From the cell containing the given text, extract its center point as [X, Y] coordinate. 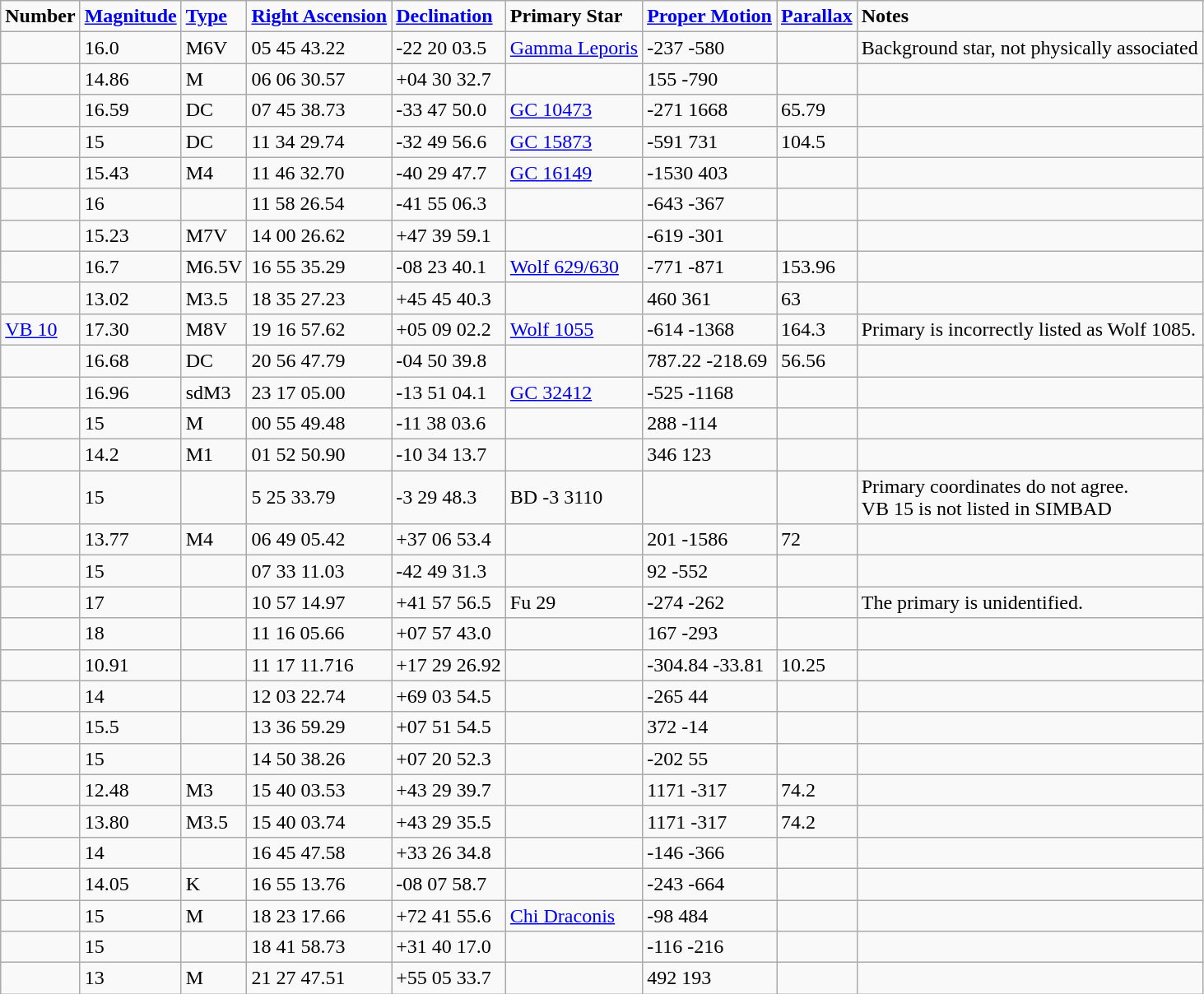
10.25 [817, 665]
11 58 26.54 [319, 204]
+37 06 53.4 [449, 540]
16.59 [130, 110]
-202 55 [709, 759]
14.05 [130, 884]
167 -293 [709, 634]
288 -114 [709, 424]
16.7 [130, 267]
17.30 [130, 329]
18 41 58.73 [319, 947]
14.86 [130, 79]
-22 20 03.5 [449, 48]
-525 -1168 [709, 392]
-591 731 [709, 142]
05 45 43.22 [319, 48]
+17 29 26.92 [449, 665]
VB 10 [40, 329]
20 56 47.79 [319, 360]
-1530 403 [709, 173]
-40 29 47.7 [449, 173]
12 03 22.74 [319, 696]
-614 -1368 [709, 329]
-41 55 06.3 [449, 204]
M8V [214, 329]
Notes [1030, 16]
06 49 05.42 [319, 540]
17 [130, 602]
-643 -367 [709, 204]
Background star, not physically associated [1030, 48]
13.80 [130, 821]
13.77 [130, 540]
14.2 [130, 455]
M7V [214, 235]
Proper Motion [709, 16]
-619 -301 [709, 235]
Primary is incorrectly listed as Wolf 1085. [1030, 329]
92 -552 [709, 571]
5 25 33.79 [319, 497]
The primary is unidentified. [1030, 602]
-771 -871 [709, 267]
492 193 [709, 978]
Wolf 629/630 [574, 267]
201 -1586 [709, 540]
-265 44 [709, 696]
-304.84 -33.81 [709, 665]
-146 -366 [709, 852]
-32 49 56.6 [449, 142]
M6V [214, 48]
63 [817, 298]
+43 29 39.7 [449, 790]
13 [130, 978]
-98 484 [709, 916]
16.0 [130, 48]
16.96 [130, 392]
15.43 [130, 173]
Magnitude [130, 16]
16 55 35.29 [319, 267]
Chi Draconis [574, 916]
-08 23 40.1 [449, 267]
+07 57 43.0 [449, 634]
-10 34 13.7 [449, 455]
10.91 [130, 665]
19 16 57.62 [319, 329]
Declination [449, 16]
23 17 05.00 [319, 392]
21 27 47.51 [319, 978]
07 45 38.73 [319, 110]
65.79 [817, 110]
11 34 29.74 [319, 142]
13 36 59.29 [319, 727]
M6.5V [214, 267]
-08 07 58.7 [449, 884]
Primary coordinates do not agree. VB 15 is not listed in SIMBAD [1030, 497]
Fu 29 [574, 602]
+47 39 59.1 [449, 235]
sdM3 [214, 392]
10 57 14.97 [319, 602]
-3 29 48.3 [449, 497]
GC 32412 [574, 392]
-116 -216 [709, 947]
15 40 03.74 [319, 821]
104.5 [817, 142]
+55 05 33.7 [449, 978]
15.5 [130, 727]
06 06 30.57 [319, 79]
346 123 [709, 455]
16 [130, 204]
Primary Star [574, 16]
14 00 26.62 [319, 235]
Number [40, 16]
07 33 11.03 [319, 571]
787.22 -218.69 [709, 360]
+43 29 35.5 [449, 821]
K [214, 884]
11 17 11.716 [319, 665]
153.96 [817, 267]
-274 -262 [709, 602]
18 23 17.66 [319, 916]
72 [817, 540]
-33 47 50.0 [449, 110]
-11 38 03.6 [449, 424]
Right Ascension [319, 16]
GC 15873 [574, 142]
56.56 [817, 360]
372 -14 [709, 727]
-237 -580 [709, 48]
+31 40 17.0 [449, 947]
Gamma Leporis [574, 48]
+07 51 54.5 [449, 727]
12.48 [130, 790]
164.3 [817, 329]
GC 16149 [574, 173]
+04 30 32.7 [449, 79]
+41 57 56.5 [449, 602]
15 40 03.53 [319, 790]
16 55 13.76 [319, 884]
+69 03 54.5 [449, 696]
+72 41 55.6 [449, 916]
-42 49 31.3 [449, 571]
11 46 32.70 [319, 173]
+05 09 02.2 [449, 329]
-243 -664 [709, 884]
16 45 47.58 [319, 852]
GC 10473 [574, 110]
01 52 50.90 [319, 455]
-271 1668 [709, 110]
-04 50 39.8 [449, 360]
18 [130, 634]
BD -3 3110 [574, 497]
M3 [214, 790]
+07 20 52.3 [449, 759]
+33 26 34.8 [449, 852]
16.68 [130, 360]
14 50 38.26 [319, 759]
-13 51 04.1 [449, 392]
13.02 [130, 298]
18 35 27.23 [319, 298]
M1 [214, 455]
15.23 [130, 235]
Type [214, 16]
Wolf 1055 [574, 329]
155 -790 [709, 79]
Parallax [817, 16]
460 361 [709, 298]
00 55 49.48 [319, 424]
+45 45 40.3 [449, 298]
11 16 05.66 [319, 634]
